Identify which cell holds the provided text, then report its [x, y] central coordinate. 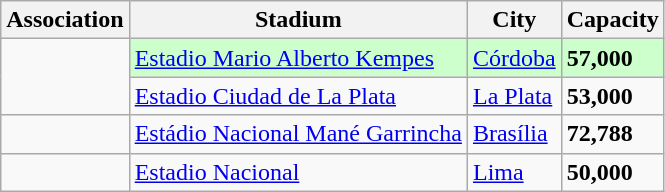
Association [65, 20]
Stadium [298, 20]
53,000 [612, 96]
City [514, 20]
72,788 [612, 134]
Capacity [612, 20]
La Plata [514, 96]
Estadio Ciudad de La Plata [298, 96]
Brasília [514, 134]
Estadio Nacional [298, 172]
Córdoba [514, 58]
Estádio Nacional Mané Garrincha [298, 134]
50,000 [612, 172]
Lima [514, 172]
57,000 [612, 58]
Estadio Mario Alberto Kempes [298, 58]
